Capture the cell that displays the provided text and extract its (x, y) central coordinate. 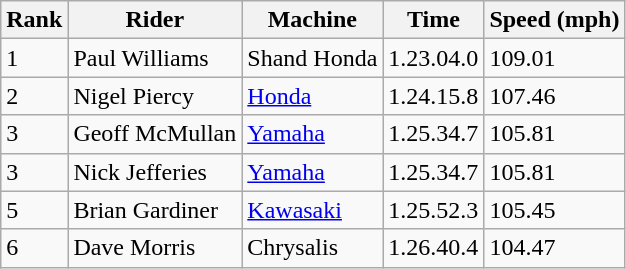
Paul Williams (155, 58)
6 (34, 248)
107.46 (554, 96)
Time (434, 20)
Shand Honda (312, 58)
1 (34, 58)
105.45 (554, 210)
Geoff McMullan (155, 134)
Kawasaki (312, 210)
1.23.04.0 (434, 58)
Chrysalis (312, 248)
1.24.15.8 (434, 96)
5 (34, 210)
1.25.52.3 (434, 210)
104.47 (554, 248)
1.26.40.4 (434, 248)
Rider (155, 20)
Honda (312, 96)
Speed (mph) (554, 20)
2 (34, 96)
Rank (34, 20)
Dave Morris (155, 248)
Machine (312, 20)
Nick Jefferies (155, 172)
109.01 (554, 58)
Brian Gardiner (155, 210)
Nigel Piercy (155, 96)
